Scan for the cell matching the given text and deliver its (x, y) coordinate at center. 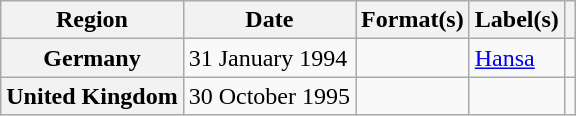
Date (269, 20)
Region (92, 20)
30 October 1995 (269, 96)
United Kingdom (92, 96)
Format(s) (413, 20)
Label(s) (516, 20)
31 January 1994 (269, 58)
Hansa (516, 58)
Germany (92, 58)
